Find where the given text appears and provide that cell's center as (X, Y) coordinate. 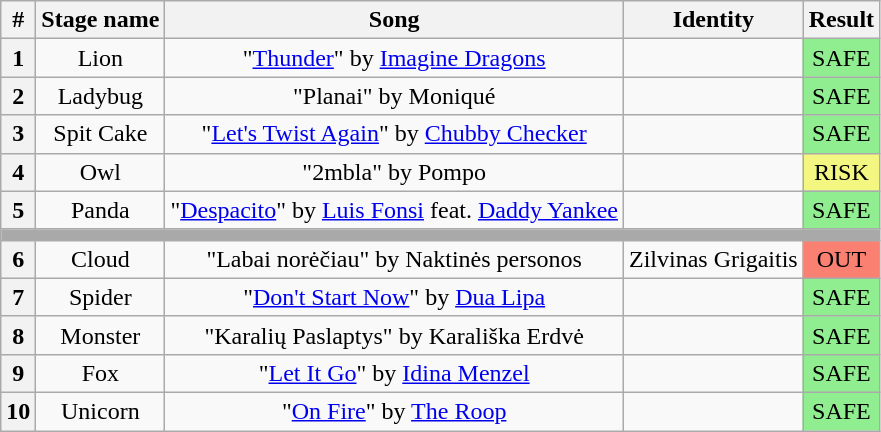
Result (841, 20)
Ladybug (100, 96)
5 (18, 210)
"Thunder" by Imagine Dragons (394, 58)
Spider (100, 297)
Stage name (100, 20)
Fox (100, 373)
4 (18, 172)
# (18, 20)
Panda (100, 210)
Unicorn (100, 411)
"On Fire" by The Roop (394, 411)
RISK (841, 172)
Spit Cake (100, 134)
7 (18, 297)
"2mbla" by Pompo (394, 172)
10 (18, 411)
Owl (100, 172)
1 (18, 58)
Song (394, 20)
"Planai" by Moniqué (394, 96)
Zilvinas Grigaitis (713, 259)
OUT (841, 259)
3 (18, 134)
"Karalių Paslaptys" by Karališka Erdvė (394, 335)
9 (18, 373)
"Despacito" by Luis Fonsi feat. Daddy Yankee (394, 210)
"Let It Go" by Idina Menzel (394, 373)
Monster (100, 335)
"Don't Start Now" by Dua Lipa (394, 297)
Lion (100, 58)
2 (18, 96)
"Labai norėčiau" by Naktinės personos (394, 259)
"Let's Twist Again" by Chubby Checker (394, 134)
6 (18, 259)
Identity (713, 20)
8 (18, 335)
Cloud (100, 259)
